Identify which cell holds the provided text, then report its [X, Y] central coordinate. 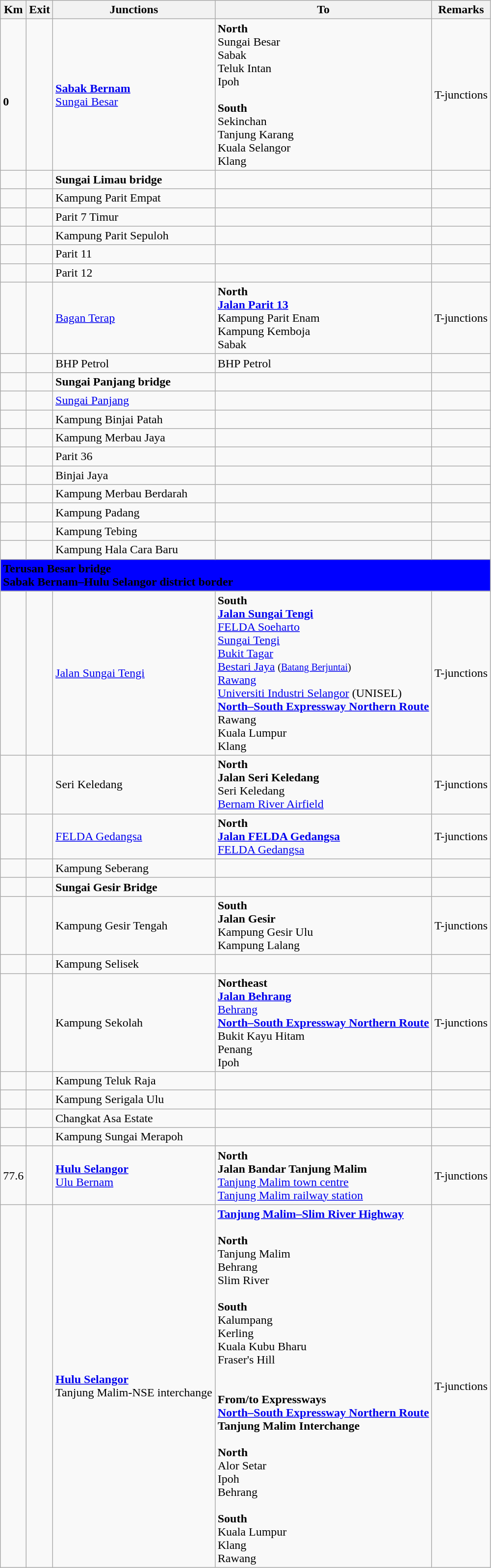
Kampung Serigala Ulu [134, 1100]
Sungai Gesir Bridge [134, 887]
Kampung Tebing [134, 531]
Hulu SelangorTanjung Malim-NSE interchange [134, 1386]
Junctions [134, 10]
Parit 7 Timur [134, 217]
Sungai Limau bridge [134, 180]
Remarks [461, 10]
NorthJalan Bandar Tanjung MalimTanjung Malim town centreTanjung Malim railway station [323, 1175]
Seri Keledang [134, 785]
Northeast Jalan BehrangBehrang North–South Expressway Northern RouteBukit Kayu HitamPenangIpoh [323, 1022]
Hulu SelangorUlu Bernam [134, 1175]
North Jalan FELDA GedangsaFELDA Gedangsa [323, 836]
Parit 36 [134, 457]
Parit 12 [134, 273]
SouthJalan GesirKampung Gesir UluKampung Lalang [323, 925]
Km [14, 10]
Kampung Selisek [134, 964]
77.6 [14, 1175]
Bagan Terap [134, 318]
Kampung Parit Sepuloh [134, 235]
Kampung Merbau Berdarah [134, 494]
Terusan Besar bridgeSabak Bernam–Hulu Selangor district border [245, 575]
Kampung Sekolah [134, 1022]
North Jalan Parit 13Kampung Parit EnamKampung KembojaSabak [323, 318]
Sabak BernamSungai Besar [134, 95]
Exit [40, 10]
NorthJalan Seri KeledangSeri KeledangBernam River Airfield [323, 785]
Kampung Merbau Jaya [134, 438]
Kampung Padang [134, 513]
Kampung Parit Empat [134, 198]
Sungai Panjang [134, 400]
Sungai Panjang bridge [134, 382]
Kampung Hala Cara Baru [134, 550]
To [323, 10]
0 [14, 95]
Jalan Sungai Tengi [134, 673]
Kampung Gesir Tengah [134, 925]
Parit 11 [134, 254]
Binjai Jaya [134, 475]
Kampung Teluk Raja [134, 1081]
Changkat Asa Estate [134, 1118]
Kampung Seberang [134, 868]
North Sungai Besar Sabak Teluk Intan IpohSouth Sekinchan Tanjung Karang Kuala Selangor Klang [323, 95]
Kampung Sungai Merapoh [134, 1137]
FELDA Gedangsa [134, 836]
Kampung Binjai Patah [134, 419]
